From the cell containing the given text, extract its center point as [X, Y] coordinate. 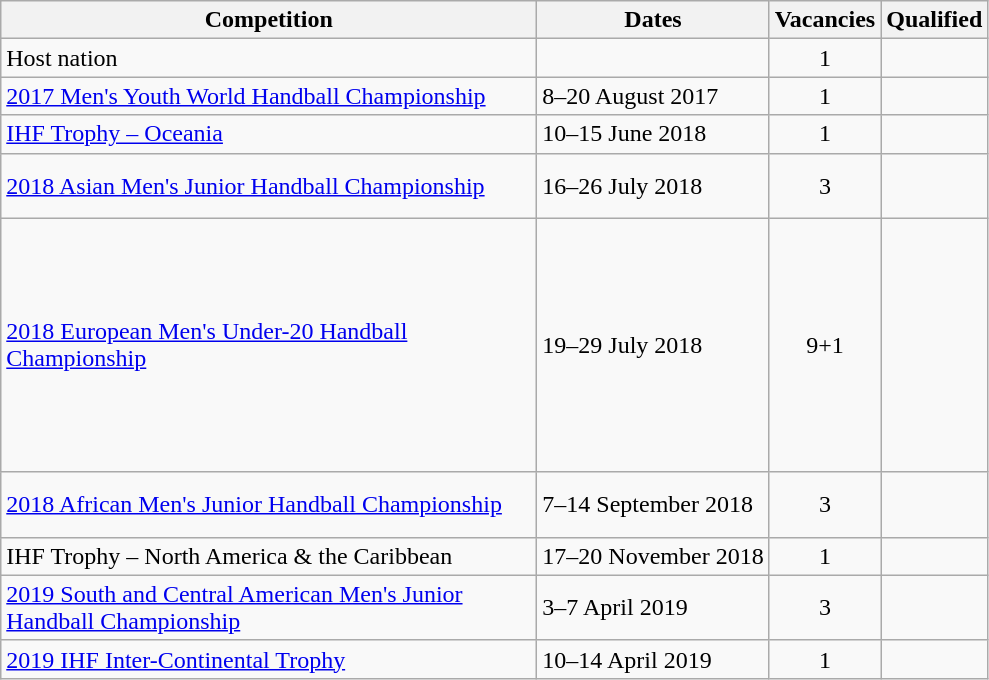
2018 European Men's Under-20 Handball Championship [269, 345]
10–15 June 2018 [653, 134]
19–29 July 2018 [653, 345]
IHF Trophy – North America & the Caribbean [269, 556]
16–26 July 2018 [653, 186]
2019 IHF Inter-Continental Trophy [269, 659]
IHF Trophy – Oceania [269, 134]
2018 Asian Men's Junior Handball Championship [269, 186]
9+1 [825, 345]
Host nation [269, 58]
2017 Men's Youth World Handball Championship [269, 96]
3–7 April 2019 [653, 608]
10–14 April 2019 [653, 659]
Vacancies [825, 20]
Competition [269, 20]
8–20 August 2017 [653, 96]
2018 African Men's Junior Handball Championship [269, 504]
17–20 November 2018 [653, 556]
Dates [653, 20]
2019 South and Central American Men's Junior Handball Championship [269, 608]
7–14 September 2018 [653, 504]
Qualified [934, 20]
